Return [x, y] of the center of cell containing provided text 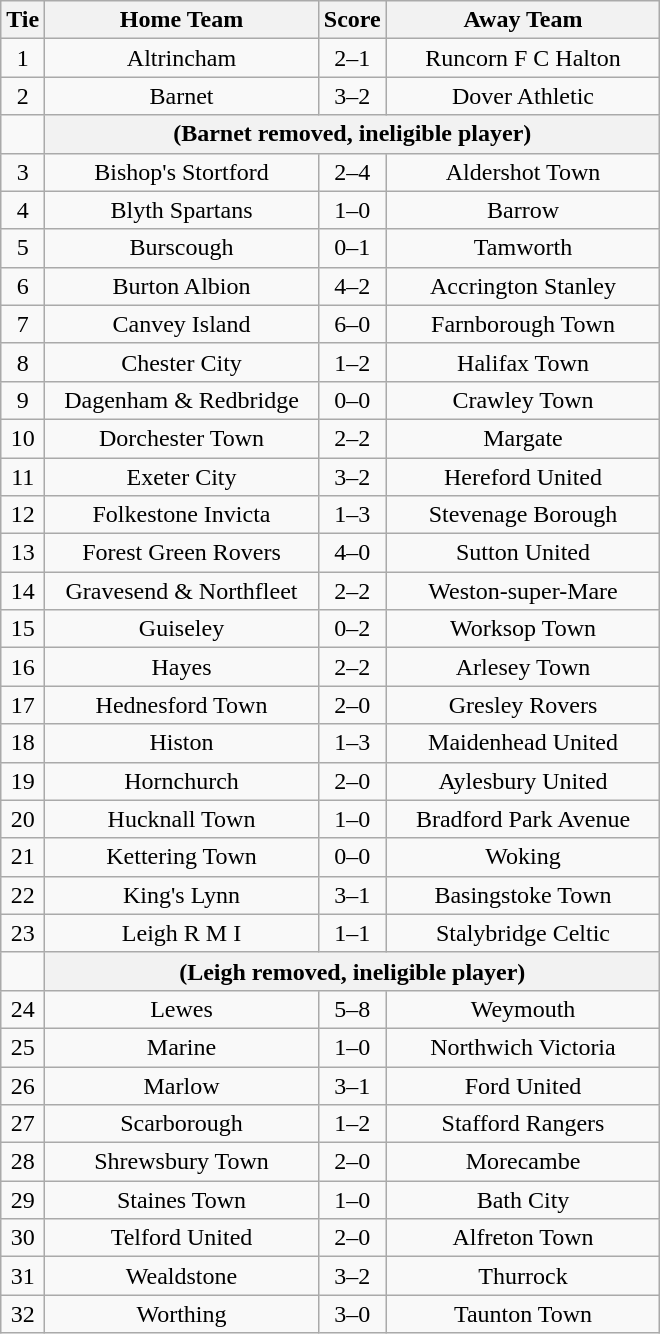
Kettering Town [182, 857]
Altrincham [182, 58]
Hayes [182, 667]
31 [23, 1276]
Bradford Park Avenue [523, 819]
Burton Albion [182, 286]
Maidenhead United [523, 743]
4–2 [352, 286]
Hornchurch [182, 781]
1 [23, 58]
27 [23, 1124]
17 [23, 705]
6–0 [352, 324]
8 [23, 362]
Northwich Victoria [523, 1047]
Gravesend & Northfleet [182, 591]
Guiseley [182, 629]
King's Lynn [182, 895]
6 [23, 286]
Home Team [182, 20]
Dorchester Town [182, 438]
28 [23, 1162]
Stalybridge Celtic [523, 933]
5 [23, 248]
7 [23, 324]
Woking [523, 857]
Sutton United [523, 553]
Worksop Town [523, 629]
12 [23, 515]
Ford United [523, 1085]
Chester City [182, 362]
4–0 [352, 553]
11 [23, 477]
32 [23, 1314]
Tie [23, 20]
10 [23, 438]
2–1 [352, 58]
Bishop's Stortford [182, 172]
Folkestone Invicta [182, 515]
Marine [182, 1047]
Basingstoke Town [523, 895]
15 [23, 629]
Telford United [182, 1238]
Barnet [182, 96]
Bath City [523, 1200]
Blyth Spartans [182, 210]
20 [23, 819]
23 [23, 933]
Runcorn F C Halton [523, 58]
18 [23, 743]
Hednesford Town [182, 705]
0–2 [352, 629]
5–8 [352, 1009]
Crawley Town [523, 400]
Farnborough Town [523, 324]
9 [23, 400]
Forest Green Rovers [182, 553]
2–4 [352, 172]
Accrington Stanley [523, 286]
Taunton Town [523, 1314]
22 [23, 895]
26 [23, 1085]
Morecambe [523, 1162]
Aldershot Town [523, 172]
21 [23, 857]
Dagenham & Redbridge [182, 400]
Weymouth [523, 1009]
Shrewsbury Town [182, 1162]
Canvey Island [182, 324]
3 [23, 172]
(Barnet removed, ineligible player) [352, 134]
(Leigh removed, ineligible player) [352, 971]
Stevenage Borough [523, 515]
2 [23, 96]
0–1 [352, 248]
24 [23, 1009]
Worthing [182, 1314]
Hereford United [523, 477]
14 [23, 591]
13 [23, 553]
4 [23, 210]
Lewes [182, 1009]
Score [352, 20]
Tamworth [523, 248]
16 [23, 667]
25 [23, 1047]
Stafford Rangers [523, 1124]
Margate [523, 438]
Dover Athletic [523, 96]
19 [23, 781]
Exeter City [182, 477]
3–0 [352, 1314]
Hucknall Town [182, 819]
Barrow [523, 210]
Thurrock [523, 1276]
29 [23, 1200]
Alfreton Town [523, 1238]
30 [23, 1238]
Burscough [182, 248]
Histon [182, 743]
Leigh R M I [182, 933]
Gresley Rovers [523, 705]
Halifax Town [523, 362]
Away Team [523, 20]
Arlesey Town [523, 667]
Scarborough [182, 1124]
1–1 [352, 933]
Staines Town [182, 1200]
Wealdstone [182, 1276]
Aylesbury United [523, 781]
Weston-super-Mare [523, 591]
Marlow [182, 1085]
